Extract the [x, y] coordinate from the center of the cell holding the provided text.  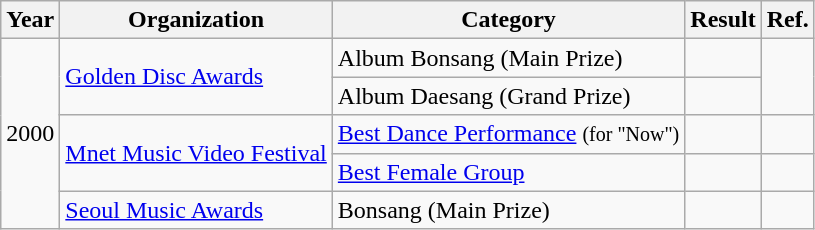
Organization [196, 20]
Best Female Group [508, 172]
Album Daesang (Grand Prize) [508, 96]
Year [30, 20]
Golden Disc Awards [196, 77]
Mnet Music Video Festival [196, 153]
Best Dance Performance (for "Now") [508, 134]
Seoul Music Awards [196, 210]
2000 [30, 134]
Ref. [788, 20]
Bonsang (Main Prize) [508, 210]
Album Bonsang (Main Prize) [508, 58]
Category [508, 20]
Result [723, 20]
